Capture the cell that displays the provided text and extract its [x, y] central coordinate. 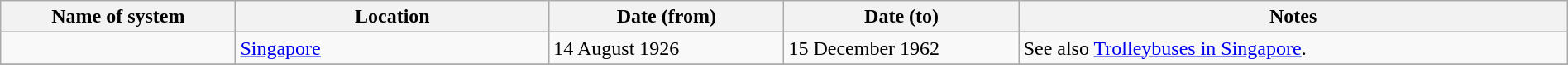
Date (from) [667, 17]
See also Trolleybuses in Singapore. [1293, 48]
Location [392, 17]
Name of system [118, 17]
Singapore [392, 48]
15 December 1962 [901, 48]
Date (to) [901, 17]
14 August 1926 [667, 48]
Notes [1293, 17]
